Identify which cell holds the provided text, then report its [x, y] central coordinate. 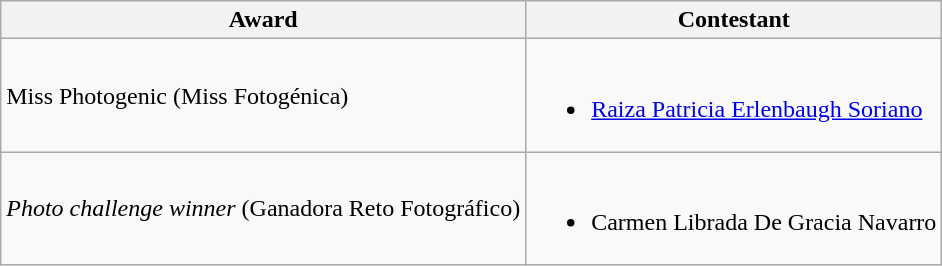
Award [264, 20]
Carmen Librada De Gracia Navarro [734, 208]
Contestant [734, 20]
Raiza Patricia Erlenbaugh Soriano [734, 96]
Miss Photogenic (Miss Fotogénica) [264, 96]
Photo challenge winner (Ganadora Reto Fotográfico) [264, 208]
